Capture the cell that displays the provided text and extract its (x, y) central coordinate. 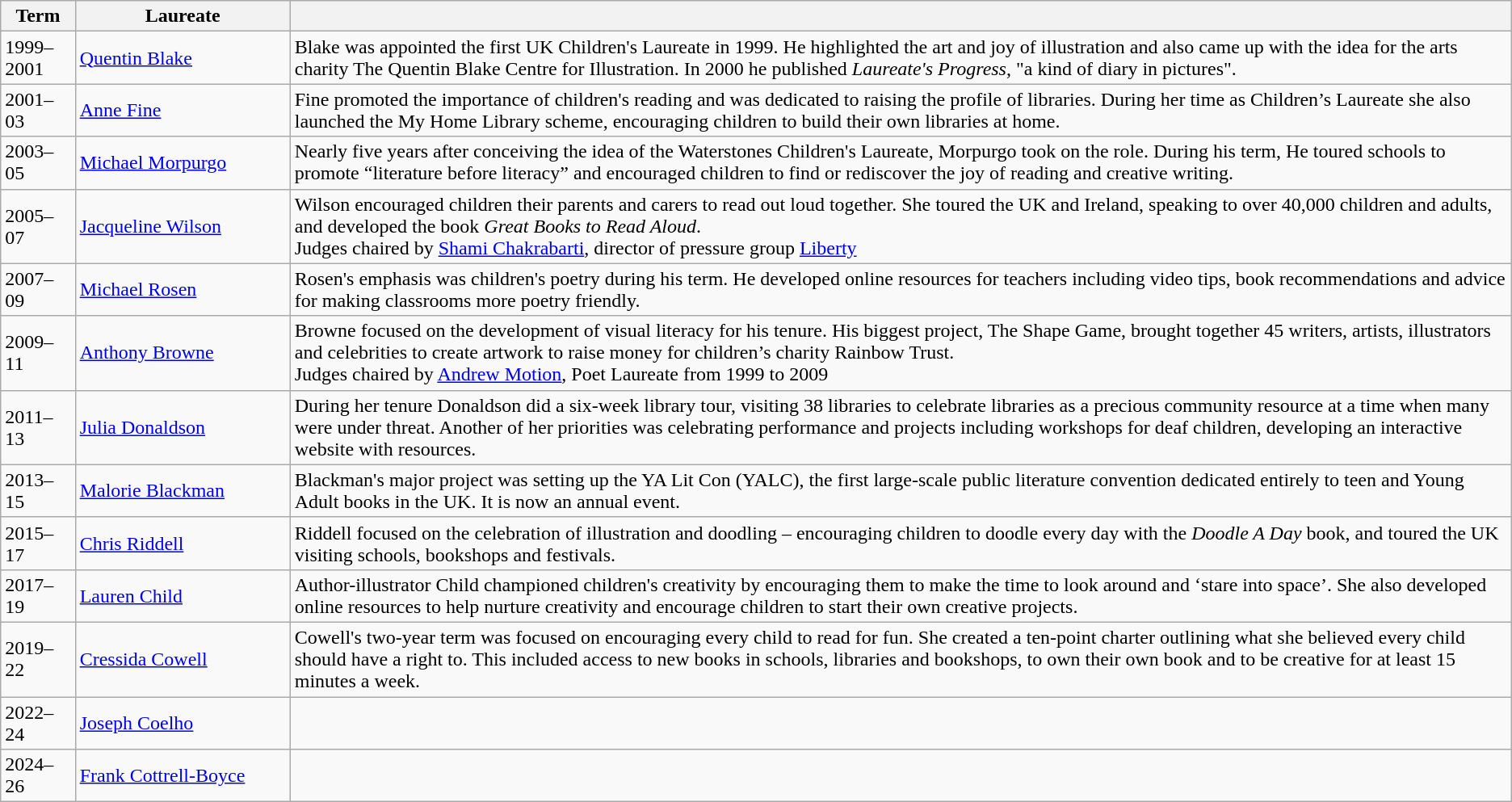
2013–15 (38, 491)
1999–2001 (38, 58)
2005–07 (38, 226)
2022–24 (38, 722)
Malorie Blackman (183, 491)
Michael Rosen (183, 289)
2001–03 (38, 110)
Anthony Browne (183, 353)
2009–11 (38, 353)
Michael Morpurgo (183, 163)
Term (38, 16)
2007–09 (38, 289)
Laureate (183, 16)
Anne Fine (183, 110)
Julia Donaldson (183, 427)
Lauren Child (183, 596)
Jacqueline Wilson (183, 226)
2003–05 (38, 163)
2024–26 (38, 775)
Chris Riddell (183, 543)
2019–22 (38, 659)
Quentin Blake (183, 58)
2011–13 (38, 427)
Frank Cottrell-Boyce (183, 775)
Cressida Cowell (183, 659)
2015–17 (38, 543)
2017–19 (38, 596)
Joseph Coelho (183, 722)
